Capture the cell that displays the provided text and extract its [x, y] central coordinate. 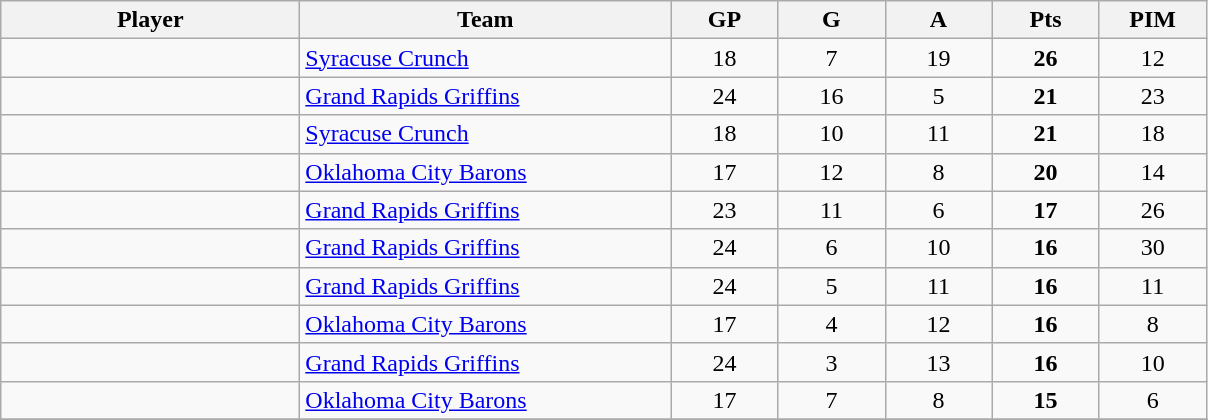
Pts [1046, 20]
30 [1152, 248]
15 [1046, 400]
G [832, 20]
3 [832, 362]
PIM [1152, 20]
19 [938, 58]
A [938, 20]
20 [1046, 172]
GP [724, 20]
4 [832, 324]
14 [1152, 172]
13 [938, 362]
Player [150, 20]
Team [486, 20]
